Provide the [x, y] coordinate of the cell's center where the given text is located.  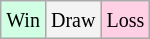
Win [24, 20]
Loss [126, 20]
Draw [72, 20]
